Search for the cell housing the specified text and yield its (X, Y) center coordinate. 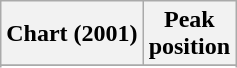
Peakposition (189, 34)
Chart (2001) (72, 34)
